Locate the cell with the specified text and output its [X, Y] center coordinate. 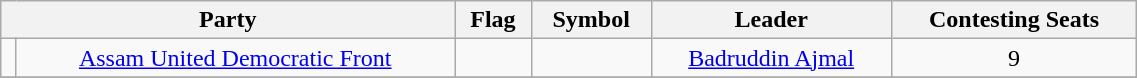
Symbol [591, 20]
Contesting Seats [1014, 20]
9 [1014, 58]
Leader [771, 20]
Party [228, 20]
Assam United Democratic Front [236, 58]
Badruddin Ajmal [771, 58]
Flag [493, 20]
